Capture the cell that displays the provided text and extract its (x, y) central coordinate. 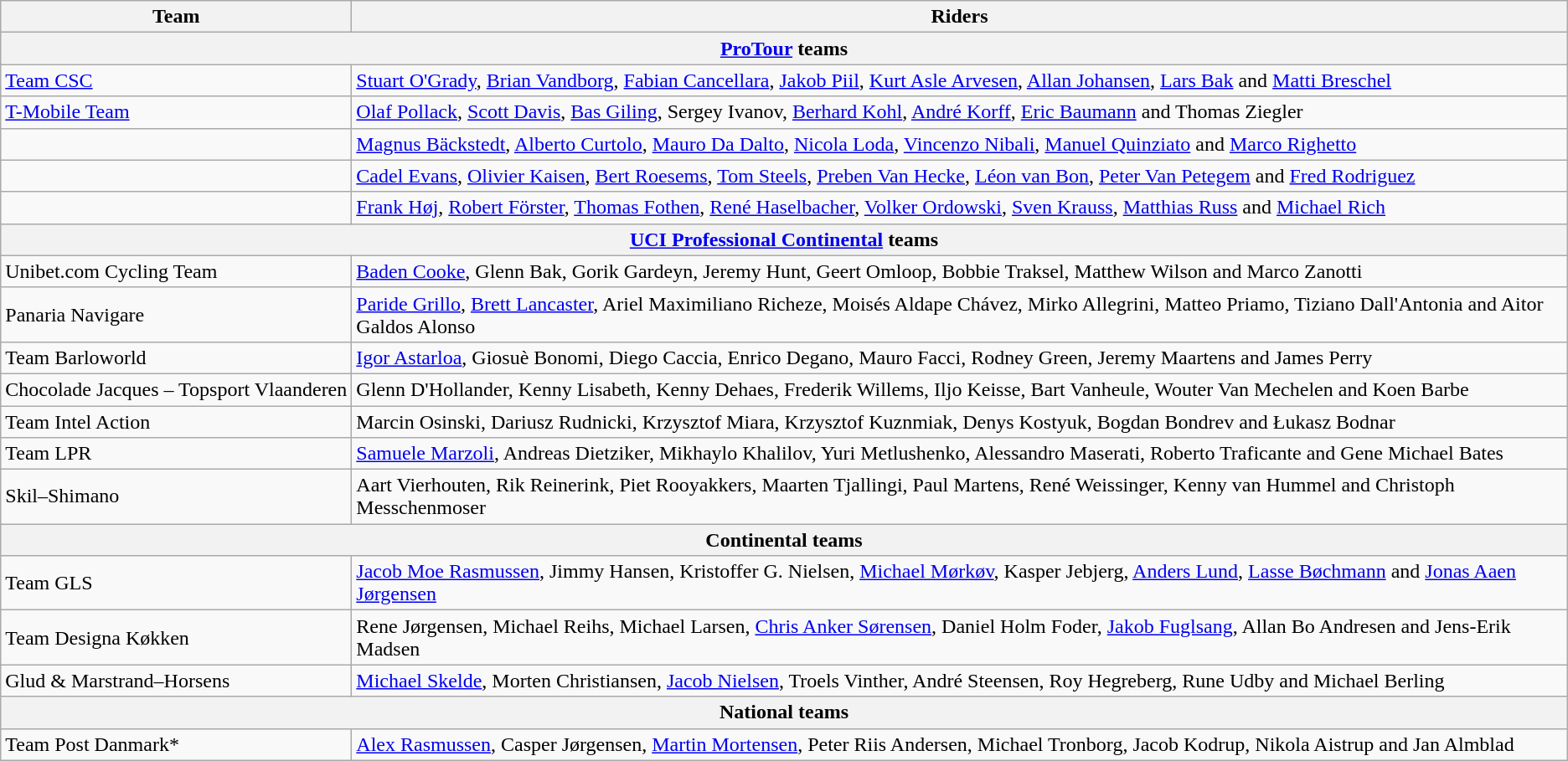
Marcin Osinski, Dariusz Rudnicki, Krzysztof Miara, Krzysztof Kuznmiak, Denys Kostyuk, Bogdan Bondrev and Łukasz Bodnar (960, 421)
Glenn D'Hollander, Kenny Lisabeth, Kenny Dehaes, Frederik Willems, Iljo Keisse, Bart Vanheule, Wouter Van Mechelen and Koen Barbe (960, 389)
Skil–Shimano (176, 497)
Team GLS (176, 583)
Chocolade Jacques – Topsport Vlaanderen (176, 389)
Alex Rasmussen, Casper Jørgensen, Martin Mortensen, Peter Riis Andersen, Michael Tronborg, Jacob Kodrup, Nikola Aistrup and Jan Almblad (960, 744)
Frank Høj, Robert Förster, Thomas Fothen, René Haselbacher, Volker Ordowski, Sven Krauss, Matthias Russ and Michael Rich (960, 208)
Team LPR (176, 454)
Igor Astarloa, Giosuè Bonomi, Diego Caccia, Enrico Degano, Mauro Facci, Rodney Green, Jeremy Maartens and James Perry (960, 357)
Panaria Navigare (176, 315)
Team Intel Action (176, 421)
Riders (960, 17)
Unibet.com Cycling Team (176, 271)
Team Barloworld (176, 357)
Michael Skelde, Morten Christiansen, Jacob Nielsen, Troels Vinther, André Steensen, Roy Hegreberg, Rune Udby and Michael Berling (960, 681)
Jacob Moe Rasmussen, Jimmy Hansen, Kristoffer G. Nielsen, Michael Mørkøv, Kasper Jebjerg, Anders Lund, Lasse Bøchmann and Jonas Aaen Jørgensen (960, 583)
Rene Jørgensen, Michael Reihs, Michael Larsen, Chris Anker Sørensen, Daniel Holm Foder, Jakob Fuglsang, Allan Bo Andresen and Jens-Erik Madsen (960, 638)
T-Mobile Team (176, 112)
Team (176, 17)
Olaf Pollack, Scott Davis, Bas Giling, Sergey Ivanov, Berhard Kohl, André Korff, Eric Baumann and Thomas Ziegler (960, 112)
Continental teams (784, 540)
Glud & Marstrand–Horsens (176, 681)
Magnus Bäckstedt, Alberto Curtolo, Mauro Da Dalto, Nicola Loda, Vincenzo Nibali, Manuel Quinziato and Marco Righetto (960, 144)
UCI Professional Continental teams (784, 239)
Team Post Danmark* (176, 744)
Baden Cooke, Glenn Bak, Gorik Gardeyn, Jeremy Hunt, Geert Omloop, Bobbie Traksel, Matthew Wilson and Marco Zanotti (960, 271)
Team Designa Køkken (176, 638)
Stuart O'Grady, Brian Vandborg, Fabian Cancellara, Jakob Piil, Kurt Asle Arvesen, Allan Johansen, Lars Bak and Matti Breschel (960, 80)
National teams (784, 712)
Samuele Marzoli, Andreas Dietziker, Mikhaylo Khalilov, Yuri Metlushenko, Alessandro Maserati, Roberto Traficante and Gene Michael Bates (960, 454)
Aart Vierhouten, Rik Reinerink, Piet Rooyakkers, Maarten Tjallingi, Paul Martens, René Weissinger, Kenny van Hummel and Christoph Messchenmoser (960, 497)
Cadel Evans, Olivier Kaisen, Bert Roesems, Tom Steels, Preben Van Hecke, Léon van Bon, Peter Van Petegem and Fred Rodriguez (960, 176)
ProTour teams (784, 49)
Team CSC (176, 80)
